Locate the cell with the specified text and output its [x, y] center coordinate. 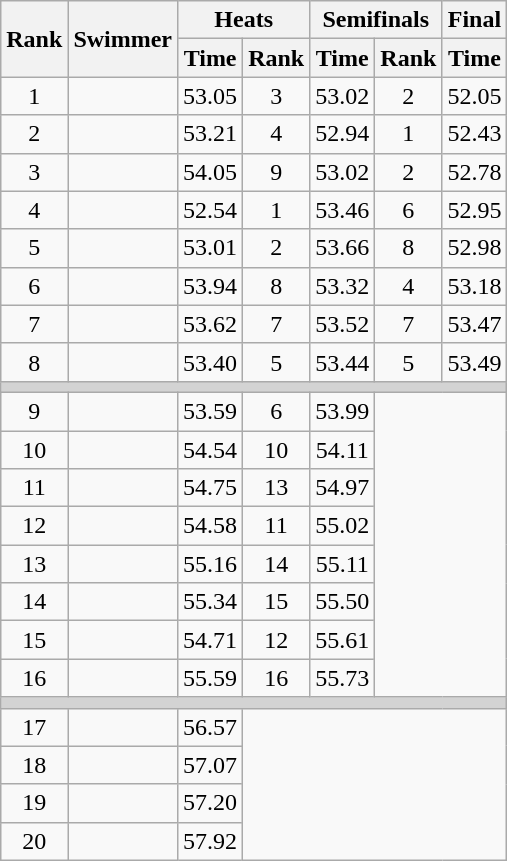
57.07 [210, 765]
56.57 [210, 727]
54.97 [342, 488]
53.18 [474, 286]
Final [474, 20]
17 [34, 727]
52.94 [342, 134]
Heats [244, 20]
53.66 [342, 248]
53.62 [210, 324]
52.98 [474, 248]
55.50 [342, 602]
55.59 [210, 678]
53.49 [474, 362]
54.54 [210, 449]
54.11 [342, 449]
53.05 [210, 96]
53.59 [210, 411]
53.47 [474, 324]
52.95 [474, 210]
52.78 [474, 172]
55.61 [342, 640]
19 [34, 803]
54.75 [210, 488]
53.52 [342, 324]
53.32 [342, 286]
57.92 [210, 841]
53.44 [342, 362]
52.05 [474, 96]
55.34 [210, 602]
53.94 [210, 286]
52.43 [474, 134]
Semifinals [376, 20]
57.20 [210, 803]
18 [34, 765]
Swimmer [123, 39]
54.58 [210, 526]
52.54 [210, 210]
55.16 [210, 564]
53.40 [210, 362]
55.02 [342, 526]
53.46 [342, 210]
55.73 [342, 678]
54.05 [210, 172]
54.71 [210, 640]
20 [34, 841]
53.01 [210, 248]
53.21 [210, 134]
53.99 [342, 411]
55.11 [342, 564]
